Detect which cell encompasses the target text, then output its (x, y) center coordinate. 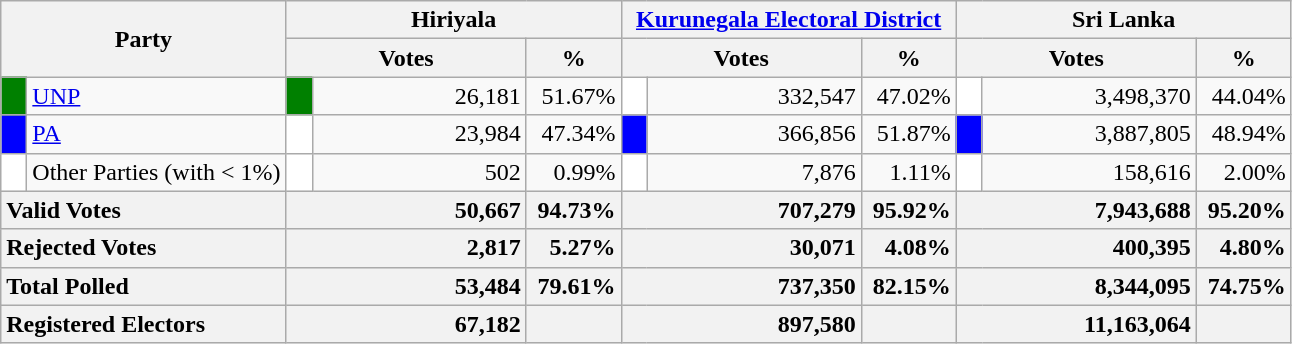
1.11% (908, 172)
737,350 (741, 286)
11,163,064 (1076, 324)
Total Polled (144, 286)
53,484 (406, 286)
2.00% (1244, 172)
Registered Electors (144, 324)
707,279 (741, 210)
50,667 (406, 210)
0.99% (574, 172)
2,817 (406, 248)
Valid Votes (144, 210)
UNP (156, 96)
4.80% (1244, 248)
48.94% (1244, 134)
7,943,688 (1076, 210)
Rejected Votes (144, 248)
23,984 (419, 134)
95.20% (1244, 210)
3,498,370 (1089, 96)
Party (144, 39)
95.92% (908, 210)
366,856 (754, 134)
3,887,805 (1089, 134)
51.87% (908, 134)
47.02% (908, 96)
PA (156, 134)
8,344,095 (1076, 286)
47.34% (574, 134)
400,395 (1076, 248)
51.67% (574, 96)
Hiriyala (454, 20)
4.08% (908, 248)
94.73% (574, 210)
30,071 (741, 248)
82.15% (908, 286)
44.04% (1244, 96)
Sri Lanka (1124, 20)
5.27% (574, 248)
79.61% (574, 286)
74.75% (1244, 286)
7,876 (754, 172)
502 (419, 172)
158,616 (1089, 172)
Other Parties (with < 1%) (156, 172)
332,547 (754, 96)
67,182 (406, 324)
26,181 (419, 96)
Kurunegala Electoral District (788, 20)
897,580 (741, 324)
